Locate the cell with the specified text and output its [X, Y] center coordinate. 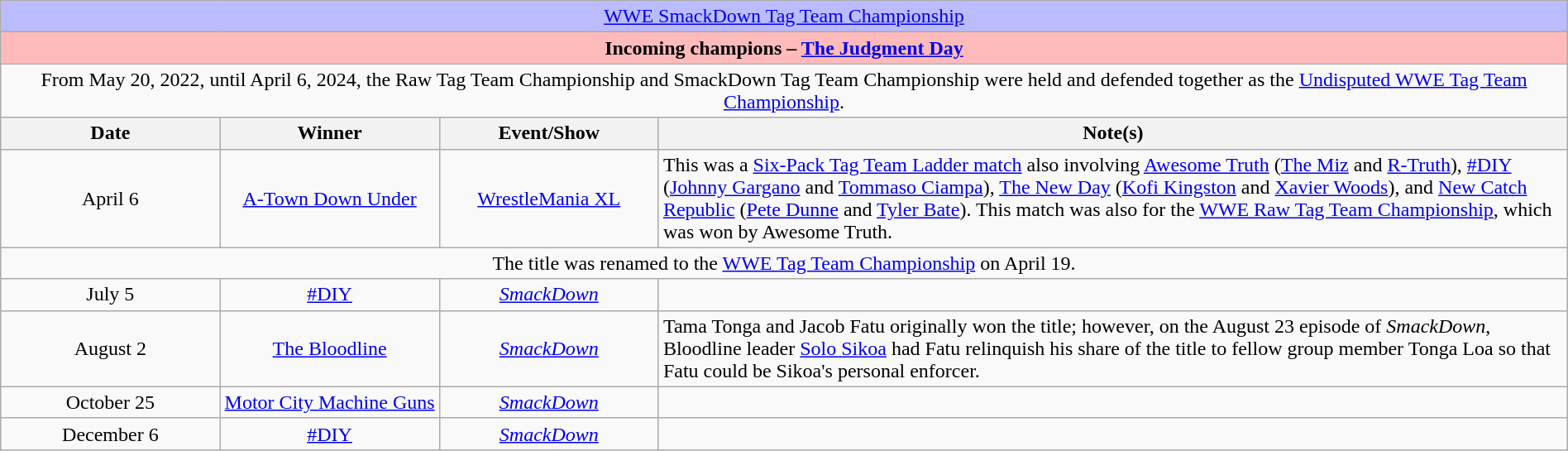
July 5 [111, 295]
October 25 [111, 402]
Motor City Machine Guns [329, 402]
The Bloodline [329, 348]
The title was renamed to the WWE Tag Team Championship on April 19. [784, 263]
WWE SmackDown Tag Team Championship [784, 17]
August 2 [111, 348]
December 6 [111, 434]
WrestleMania XL [549, 199]
Event/Show [549, 133]
Winner [329, 133]
April 6 [111, 199]
Incoming champions – The Judgment Day [784, 48]
A-Town Down Under [329, 199]
Note(s) [1113, 133]
Date [111, 133]
